Output the [X, Y] coordinate of the center of the cell containing the given text.  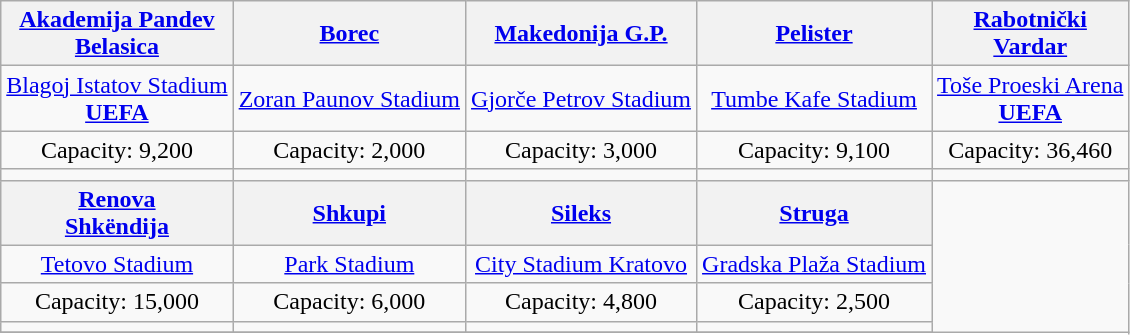
RenovaShkëndija [117, 212]
Capacity: 2,000 [349, 150]
Struga [814, 212]
City Stadium Kratovo [582, 264]
Capacity: 9,200 [117, 150]
Capacity: 15,000 [117, 302]
Capacity: 2,500 [814, 302]
Borec [349, 34]
Capacity: 3,000 [582, 150]
Capacity: 6,000 [349, 302]
Capacity: 36,460 [1030, 150]
Sileks [582, 212]
Makedonija G.P. [582, 34]
Tumbe Kafe Stadium [814, 98]
Shkupi [349, 212]
Tetovo Stadium [117, 264]
Capacity: 4,800 [582, 302]
RabotničkiVardar [1030, 34]
Pelister [814, 34]
Toše Proeski Arena UEFA [1030, 98]
Gjorče Petrov Stadium [582, 98]
Akademija Pandev Belasica [117, 34]
Capacity: 9,100 [814, 150]
Zoran Paunov Stadium [349, 98]
Park Stadium [349, 264]
Gradska Plaža Stadium [814, 264]
Blagoj Istatov StadiumUEFA [117, 98]
